Extract the [X, Y] coordinate from the center of the cell holding the provided text.  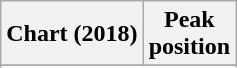
Peakposition [189, 34]
Chart (2018) [72, 34]
